Output the [x, y] coordinate of the center of the cell containing the given text.  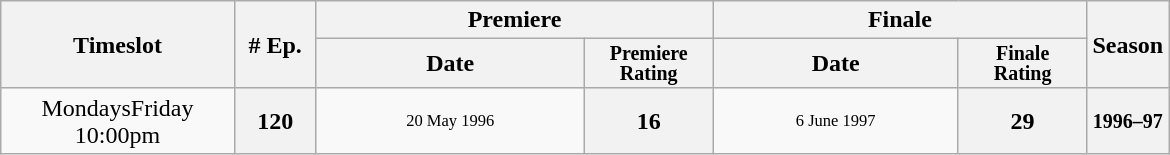
Finale [900, 20]
Premiere [514, 20]
FinaleRating [1022, 64]
MondaysFriday10:00pm [118, 120]
Timeslot [118, 45]
# Ep. [275, 45]
29 [1022, 120]
20 May 1996 [450, 120]
1996–97 [1128, 120]
16 [648, 120]
Season [1128, 45]
6 June 1997 [836, 120]
PremiereRating [648, 64]
120 [275, 120]
